Pinpoint the cell where the given text exists, returning its [X, Y] midpoint coordinate. 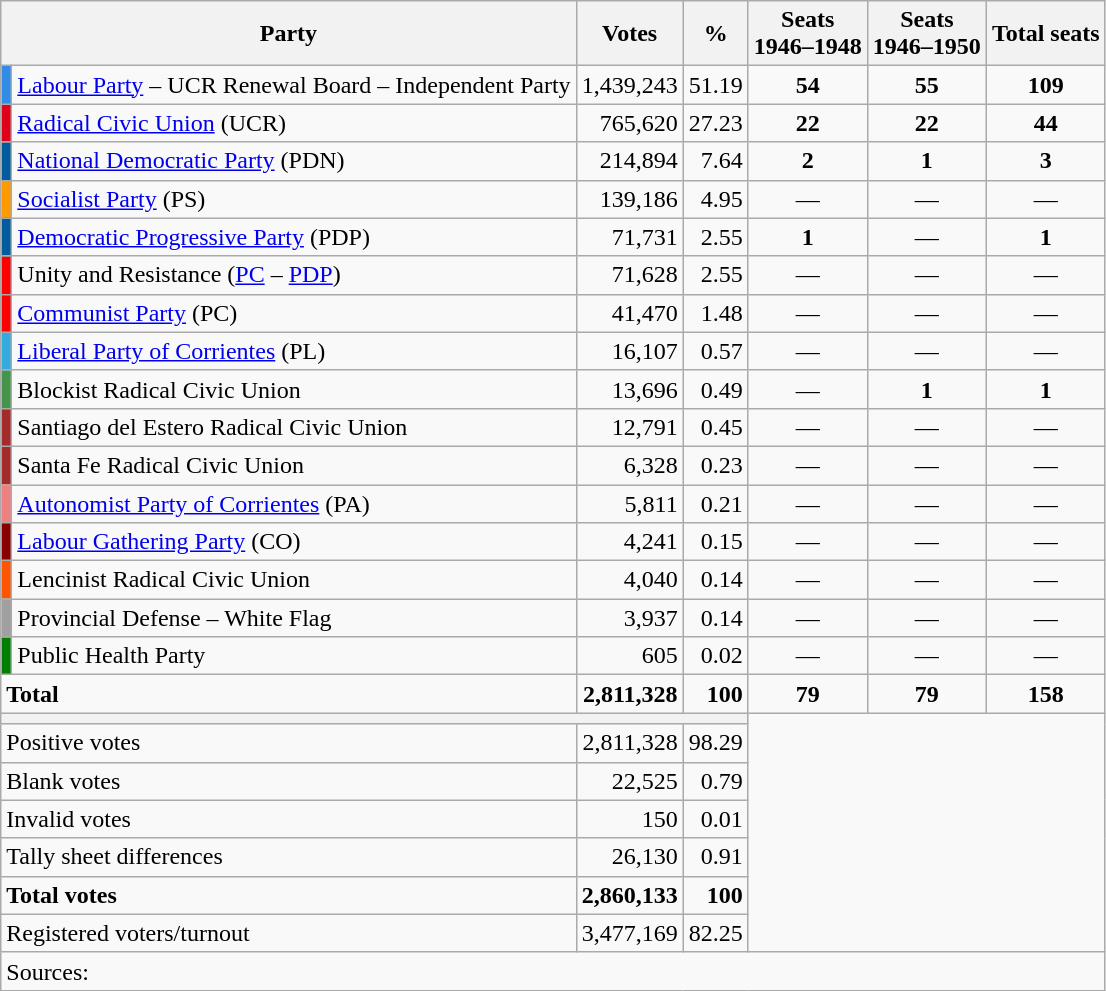
Radical Civic Union (UCR) [294, 123]
27.23 [716, 123]
Lencinist Radical Civic Union [294, 580]
71,628 [630, 275]
41,470 [630, 313]
Autonomist Party of Corrientes (PA) [294, 503]
2,860,133 [630, 895]
Santa Fe Radical Civic Union [294, 465]
109 [1046, 85]
7.64 [716, 161]
0.79 [716, 781]
Unity and Resistance (PC – PDP) [294, 275]
Total [288, 694]
54 [808, 85]
Blockist Radical Civic Union [294, 389]
Labour Party – UCR Renewal Board – Independent Party [294, 85]
0.49 [716, 389]
Total seats [1046, 34]
0.57 [716, 351]
71,731 [630, 237]
Santiago del Estero Radical Civic Union [294, 427]
Seats1946–1950 [926, 34]
Labour Gathering Party (CO) [294, 542]
1.48 [716, 313]
% [716, 34]
26,130 [630, 857]
16,107 [630, 351]
5,811 [630, 503]
44 [1046, 123]
1,439,243 [630, 85]
Socialist Party (PS) [294, 199]
Provincial Defense – White Flag [294, 618]
Seats1946–1948 [808, 34]
Tally sheet differences [288, 857]
158 [1046, 694]
55 [926, 85]
Communist Party (PC) [294, 313]
Blank votes [288, 781]
13,696 [630, 389]
6,328 [630, 465]
765,620 [630, 123]
0.21 [716, 503]
Sources: [553, 971]
0.23 [716, 465]
Public Health Party [294, 656]
605 [630, 656]
3,937 [630, 618]
4.95 [716, 199]
Votes [630, 34]
150 [630, 819]
12,791 [630, 427]
Party [288, 34]
139,186 [630, 199]
214,894 [630, 161]
22,525 [630, 781]
Positive votes [288, 743]
Invalid votes [288, 819]
2 [808, 161]
National Democratic Party (PDN) [294, 161]
3 [1046, 161]
Total votes [288, 895]
Registered voters/turnout [288, 933]
Democratic Progressive Party (PDP) [294, 237]
51.19 [716, 85]
0.01 [716, 819]
4,040 [630, 580]
Liberal Party of Corrientes (PL) [294, 351]
98.29 [716, 743]
0.02 [716, 656]
0.15 [716, 542]
0.91 [716, 857]
4,241 [630, 542]
3,477,169 [630, 933]
82.25 [716, 933]
0.45 [716, 427]
